Locate the cell with the specified text and output its (X, Y) center coordinate. 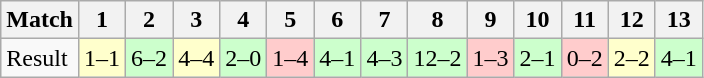
6 (338, 20)
12–2 (438, 58)
2–0 (244, 58)
1–4 (290, 58)
1 (102, 20)
7 (384, 20)
Match (40, 20)
4–4 (196, 58)
6–2 (150, 58)
4 (244, 20)
1–3 (490, 58)
11 (584, 20)
8 (438, 20)
1–1 (102, 58)
10 (538, 20)
3 (196, 20)
13 (678, 20)
5 (290, 20)
Result (40, 58)
12 (632, 20)
4–3 (384, 58)
9 (490, 20)
2–2 (632, 58)
2 (150, 20)
2–1 (538, 58)
0–2 (584, 58)
